Return [X, Y] of the center of cell containing provided text 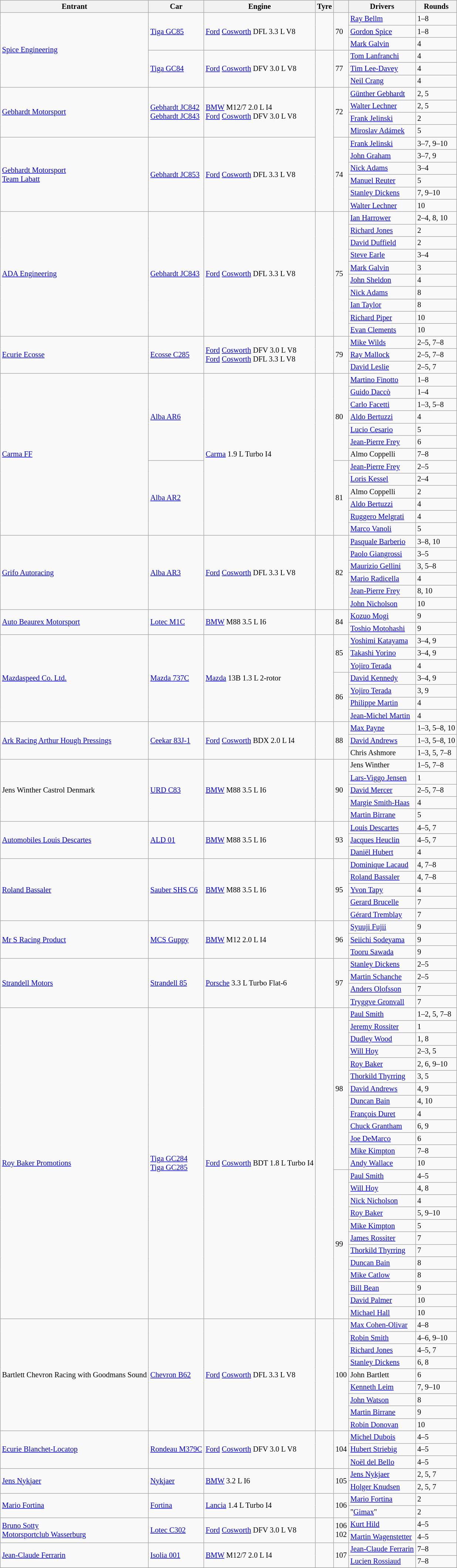
2–5, 7 [436, 367]
1–3, 5–8 [436, 404]
Dudley Wood [382, 1039]
Carlo Facetti [382, 404]
Ark Racing Arthur Hough Pressings [75, 740]
Lucio Cesario [382, 430]
77 [341, 69]
98 [341, 1089]
Sauber SHS C6 [176, 890]
Anders Olofsson [382, 989]
Chris Ashmore [382, 753]
Carma 1.9 L Turbo I4 [260, 454]
Takashi Yorino [382, 653]
Philippe Martin [382, 703]
Ecosse C285 [176, 355]
Gebhardt JC843 [176, 274]
James Rossiter [382, 1238]
Mazdaspeed Co. Ltd. [75, 678]
95 [341, 890]
Daniël Hubert [382, 852]
Richard Piper [382, 318]
Tooru Sawada [382, 952]
BMW M12 2.0 L I4 [260, 940]
3 [436, 268]
85 [341, 654]
Günther Gebhardt [382, 94]
BMW M12/7 2.0 L I4 [260, 1555]
99 [341, 1244]
1, 8 [436, 1039]
Lucien Rossiaud [382, 1561]
Ford Cosworth BDX 2.0 L I4 [260, 740]
Pasquale Barberio [382, 542]
90 [341, 790]
Lotec C302 [176, 1530]
93 [341, 840]
Strandell 85 [176, 983]
Chevron B62 [176, 1375]
Manuel Reuter [382, 181]
72 [341, 112]
Jean-Michel Martin [382, 716]
Tyre [325, 6]
Jens Winther Castrol Denmark [75, 790]
Tiga GC84 [176, 69]
Michel Dubois [382, 1437]
2, 6, 9–10 [436, 1064]
Yoshimi Katayama [382, 641]
3–7, 9–10 [436, 143]
Engine [260, 6]
3–8, 10 [436, 542]
Lars-Viggo Jensen [382, 778]
ALD 01 [176, 840]
ADA Engineering [75, 274]
Tom Lanfranchi [382, 56]
Steve Earle [382, 255]
Syuuji Fujii [382, 927]
Yvon Tapy [382, 890]
Paolo Giangrossi [382, 554]
Ray Bellm [382, 19]
Mazda 13B 1.3 L 2-rotor [260, 678]
Tiga GC284Tiga GC285 [176, 1163]
Rounds [436, 6]
Gebhardt Motorsport Team Labatt [75, 174]
1–3, 5, 7–8 [436, 753]
Gordon Spice [382, 31]
96 [341, 940]
Mr S Racing Product [75, 940]
Tiga GC85 [176, 31]
82 [341, 573]
Gérard Tremblay [382, 914]
6, 8 [436, 1362]
Max Payne [382, 728]
Ford Cosworth DFV 3.0 L V8Ford Cosworth DFL 3.3 L V8 [260, 355]
BMW M12/7 2.0 L I4Ford Cosworth DFV 3.0 L V8 [260, 112]
Jacques Heuclin [382, 840]
Martino Finotto [382, 380]
Loris Kessel [382, 479]
3, 9 [436, 690]
Alba AR3 [176, 573]
4, 9 [436, 1089]
Isolia 001 [176, 1555]
4–8 [436, 1325]
"Gimax" [382, 1512]
Rondeau M379C [176, 1450]
Max Cohen-Olivar [382, 1325]
Noël del Bello [382, 1462]
Mario Radicella [382, 579]
Bruno Sotty Motorsportclub Wasserburg [75, 1530]
Auto Beaurex Motorsport [75, 622]
4–6, 9–10 [436, 1338]
Gebhardt JC853 [176, 174]
Robin Smith [382, 1338]
David Palmer [382, 1300]
Tryggve Gronvall [382, 1002]
Gerard Brucelle [382, 902]
Ray Mallock [382, 355]
Porsche 3.3 L Turbo Flat-6 [260, 983]
Maurizio Gellini [382, 566]
1–2, 5, 7–8 [436, 1014]
John Watson [382, 1400]
Mike Wilds [382, 342]
Gebhardt Motorsport [75, 112]
Jens Winther [382, 765]
Strandell Motors [75, 983]
Gebhardt JC842Gebhardt JC843 [176, 112]
Entrant [75, 6]
88 [341, 740]
Margie Smith-Haas [382, 802]
Spice Engineering [75, 50]
Jeremy Rossiter [382, 1026]
8, 10 [436, 591]
Kozuo Mogi [382, 616]
106102 [341, 1530]
Ecurie Ecosse [75, 355]
Alba AR2 [176, 498]
François Duret [382, 1114]
Martin Wagenstetter [382, 1537]
3, 5–8 [436, 566]
4, 10 [436, 1101]
Guido Daccò [382, 392]
Roy Baker Promotions [75, 1163]
2–4, 8, 10 [436, 218]
Marco Vanoli [382, 529]
John Graham [382, 156]
70 [341, 31]
Toshio Motohashi [382, 628]
David Duffield [382, 243]
John Sheldon [382, 280]
81 [341, 498]
Drivers [382, 6]
6, 9 [436, 1126]
Automobiles Louis Descartes [75, 840]
Louis Descartes [382, 828]
Seiichi Sodeyama [382, 940]
1–4 [436, 392]
80 [341, 417]
2–4 [436, 479]
Andy Wallace [382, 1163]
Evan Clements [382, 330]
Bill Bean [382, 1288]
Grifo Autoracing [75, 573]
3–7, 9 [436, 156]
Fortina [176, 1505]
4, 8 [436, 1188]
74 [341, 174]
Holger Knudsen [382, 1487]
Ian Harrower [382, 218]
David Mercer [382, 790]
Ecurie Blanchet-Locatop [75, 1450]
Carma FF [75, 454]
105 [341, 1481]
Ford Cosworth BDT 1.8 L Turbo I4 [260, 1163]
Alba AR6 [176, 417]
75 [341, 274]
Chuck Grantham [382, 1126]
97 [341, 983]
106 [341, 1505]
Lancia 1.4 L Turbo I4 [260, 1505]
107 [341, 1555]
David Kennedy [382, 678]
Miroslav Adámek [382, 131]
Lotec M1C [176, 622]
John Bartlett [382, 1375]
Bartlett Chevron Racing with Goodmans Sound [75, 1375]
Ceekar 83J-1 [176, 740]
100 [341, 1375]
2–3, 5 [436, 1051]
Kurt Hild [382, 1524]
3–5 [436, 554]
Dominique Lacaud [382, 865]
Joe DeMarco [382, 1138]
1–5, 7–8 [436, 765]
Nykjaer [176, 1481]
Mike Catlow [382, 1275]
Martin Schanche [382, 977]
Car [176, 6]
Ian Taylor [382, 305]
Tim Lee-Davey [382, 69]
3, 5 [436, 1076]
86 [341, 697]
BMW 3.2 L I6 [260, 1481]
84 [341, 622]
79 [341, 355]
104 [341, 1450]
URD C83 [176, 790]
Neil Crang [382, 81]
Ruggero Melgrati [382, 516]
Nick Nicholson [382, 1201]
5, 9–10 [436, 1213]
MCS Guppy [176, 940]
Robin Donovan [382, 1425]
David Leslie [382, 367]
John Nicholson [382, 604]
Michael Hall [382, 1313]
Mazda 737C [176, 678]
Hubert Striebig [382, 1449]
Kenneth Leim [382, 1387]
